Extract the (x, y) coordinate from the center of the cell holding the provided text.  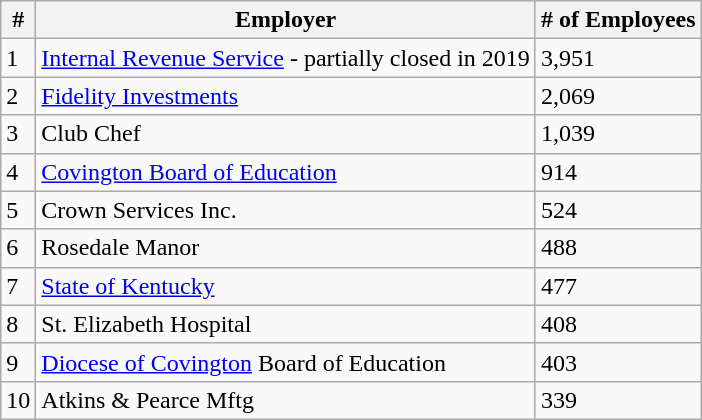
Diocese of Covington Board of Education (286, 362)
Employer (286, 20)
9 (18, 362)
10 (18, 400)
Rosedale Manor (286, 248)
Crown Services Inc. (286, 210)
# of Employees (618, 20)
403 (618, 362)
Club Chef (286, 134)
3 (18, 134)
5 (18, 210)
408 (618, 324)
1 (18, 58)
2,069 (618, 96)
477 (618, 286)
Internal Revenue Service - partially closed in 2019 (286, 58)
Covington Board of Education (286, 172)
St. Elizabeth Hospital (286, 324)
524 (618, 210)
2 (18, 96)
7 (18, 286)
# (18, 20)
339 (618, 400)
4 (18, 172)
6 (18, 248)
3,951 (618, 58)
8 (18, 324)
Fidelity Investments (286, 96)
488 (618, 248)
1,039 (618, 134)
Atkins & Pearce Mftg (286, 400)
914 (618, 172)
State of Kentucky (286, 286)
